Extract the [X, Y] coordinate from the center of the cell holding the provided text.  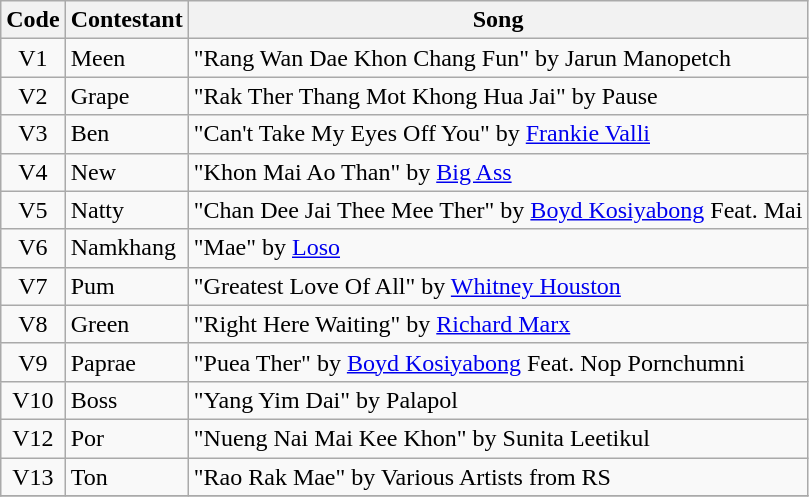
Ton [126, 477]
V8 [33, 324]
V12 [33, 438]
V6 [33, 248]
Por [126, 438]
V4 [33, 172]
Song [498, 20]
"Can't Take My Eyes Off You" by Frankie Valli [498, 134]
"Puea Ther" by Boyd Kosiyabong Feat. Nop Pornchumni [498, 362]
Green [126, 324]
"Mae" by Loso [498, 248]
Boss [126, 400]
"Rak Ther Thang Mot Khong Hua Jai" by Pause [498, 96]
"Nueng Nai Mai Kee Khon" by Sunita Leetikul [498, 438]
V3 [33, 134]
Paprae [126, 362]
V2 [33, 96]
V1 [33, 58]
V5 [33, 210]
V13 [33, 477]
V10 [33, 400]
Meen [126, 58]
New [126, 172]
Natty [126, 210]
"Yang Yim Dai" by Palapol [498, 400]
Pum [126, 286]
"Right Here Waiting" by Richard Marx [498, 324]
Contestant [126, 20]
"Rang Wan Dae Khon Chang Fun" by Jarun Manopetch [498, 58]
Ben [126, 134]
Code [33, 20]
V9 [33, 362]
Grape [126, 96]
Namkhang [126, 248]
"Greatest Love Of All" by Whitney Houston [498, 286]
"Rao Rak Mae" by Various Artists from RS [498, 477]
"Khon Mai Ao Than" by Big Ass [498, 172]
V7 [33, 286]
"Chan Dee Jai Thee Mee Ther" by Boyd Kosiyabong Feat. Mai [498, 210]
